Scan for the cell matching the given text and deliver its (x, y) coordinate at center. 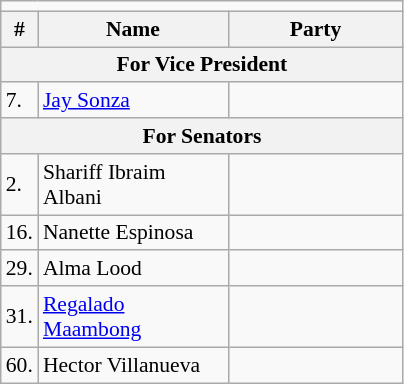
# (20, 29)
7. (20, 101)
Party (316, 29)
60. (20, 365)
29. (20, 269)
31. (20, 316)
Jay Sonza (133, 101)
16. (20, 233)
Regalado Maambong (133, 316)
Name (133, 29)
Alma Lood (133, 269)
2. (20, 184)
For Senators (202, 136)
Hector Villanueva (133, 365)
Shariff Ibraim Albani (133, 184)
For Vice President (202, 65)
Nanette Espinosa (133, 233)
